Identify which cell holds the provided text, then report its (x, y) central coordinate. 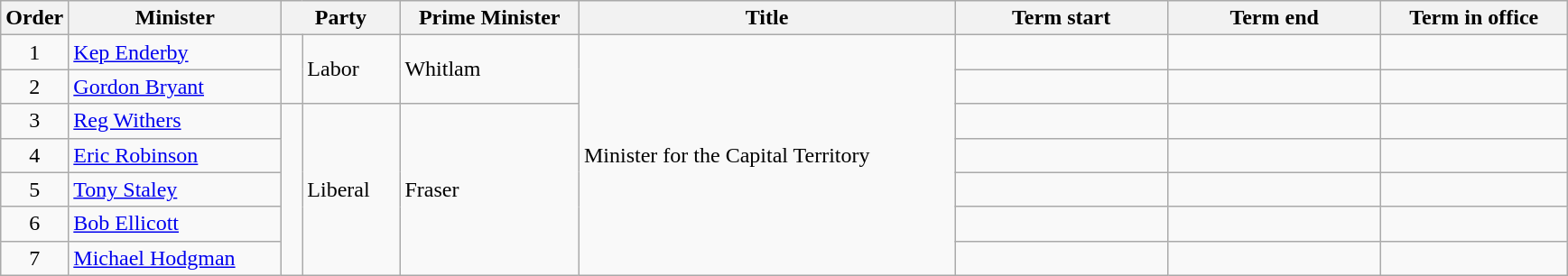
Bob Ellicott (175, 224)
4 (34, 155)
Term end (1275, 18)
Michael Hodgman (175, 258)
Minister for the Capital Territory (766, 155)
Term in office (1474, 18)
3 (34, 121)
Order (34, 18)
Reg Withers (175, 121)
Labor (351, 69)
Liberal (351, 189)
Eric Robinson (175, 155)
5 (34, 189)
Minister (175, 18)
Term start (1062, 18)
2 (34, 87)
Whitlam (489, 69)
Prime Minister (489, 18)
Party (341, 18)
Kep Enderby (175, 52)
Gordon Bryant (175, 87)
Fraser (489, 189)
7 (34, 258)
Title (766, 18)
1 (34, 52)
Tony Staley (175, 189)
6 (34, 224)
